Return (X, Y) of the center of cell containing provided text 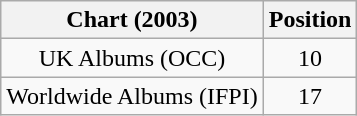
Position (310, 20)
Chart (2003) (132, 20)
10 (310, 58)
UK Albums (OCC) (132, 58)
17 (310, 96)
Worldwide Albums (IFPI) (132, 96)
